Output the (x, y) coordinate of the center of the cell containing the given text.  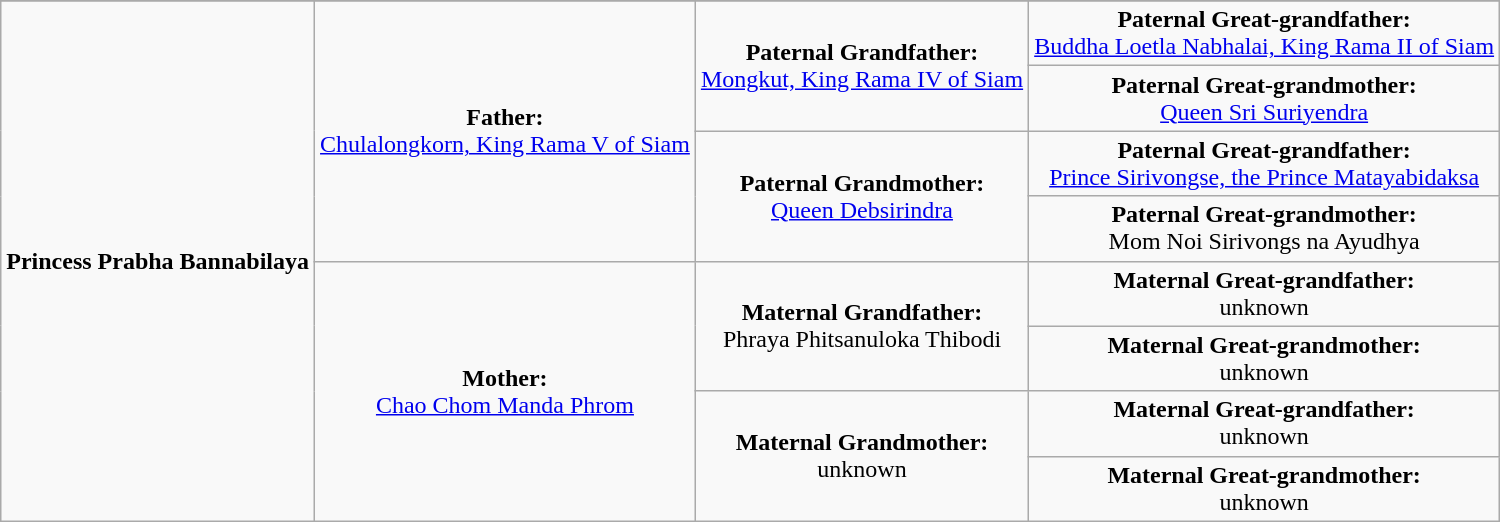
Paternal Great-grandmother:Mom Noi Sirivongs na Ayudhya (1264, 228)
Paternal Great-grandmother:Queen Sri Suriyendra (1264, 98)
Father:Chulalongkorn, King Rama V of Siam (506, 131)
Paternal Grandmother:Queen Debsirindra (862, 196)
Maternal Grandfather:Phraya Phitsanuloka Thibodi (862, 326)
Mother:Chao Chom Manda Phrom (506, 391)
Paternal Great-grandfather:Prince Sirivongse, the Prince Matayabidaksa (1264, 164)
Maternal Grandmother:unknown (862, 456)
Paternal Grandfather:Mongkut, King Rama IV of Siam (862, 66)
Paternal Great-grandfather:Buddha Loetla Nabhalai, King Rama II of Siam (1264, 34)
Princess Prabha Bannabilaya (158, 261)
